Locate the cell with the specified text and output its [x, y] center coordinate. 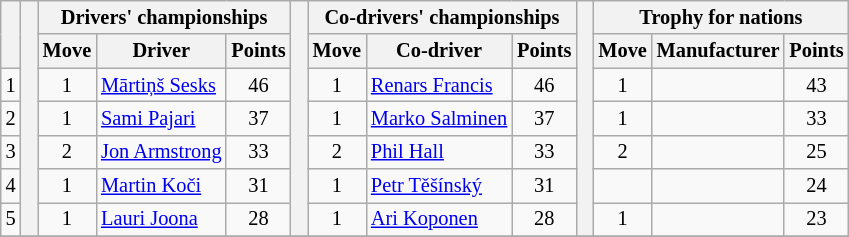
Phil Hall [439, 152]
43 [816, 85]
Martin Koči [161, 186]
Lauri Joona [161, 219]
Jon Armstrong [161, 152]
Manufacturer [718, 51]
Petr Těšínský [439, 186]
4 [11, 186]
Trophy for nations [720, 17]
Renars Francis [439, 85]
Marko Salminen [439, 118]
Sami Pajari [161, 118]
Mārtiņš Sesks [161, 85]
Co-drivers' championships [442, 17]
Ari Koponen [439, 219]
25 [816, 152]
Driver [161, 51]
3 [11, 152]
24 [816, 186]
Co-driver [439, 51]
23 [816, 219]
5 [11, 219]
Drivers' championships [164, 17]
